From the cell containing the given text, extract its center point as (x, y) coordinate. 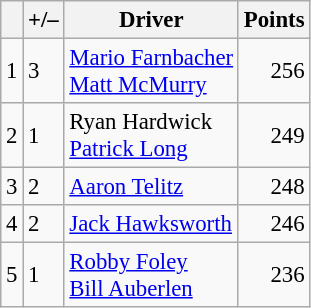
256 (274, 72)
4 (12, 224)
5 (12, 276)
Points (274, 20)
Mario Farnbacher Matt McMurry (151, 72)
Jack Hawksworth (151, 224)
249 (274, 136)
Ryan Hardwick Patrick Long (151, 136)
246 (274, 224)
248 (274, 187)
Driver (151, 20)
+/– (44, 20)
236 (274, 276)
Robby Foley Bill Auberlen (151, 276)
Aaron Telitz (151, 187)
